Provide the [X, Y] coordinate of the cell's center where the given text is located.  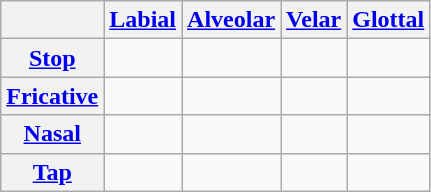
Fricative [52, 96]
Glottal [388, 20]
Velar [314, 20]
Tap [52, 172]
Stop [52, 58]
Alveolar [232, 20]
Labial [143, 20]
Nasal [52, 134]
